Search for the cell housing the specified text and yield its [x, y] center coordinate. 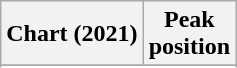
Peakposition [189, 34]
Chart (2021) [72, 34]
